From the cell containing the given text, extract its center point as [X, Y] coordinate. 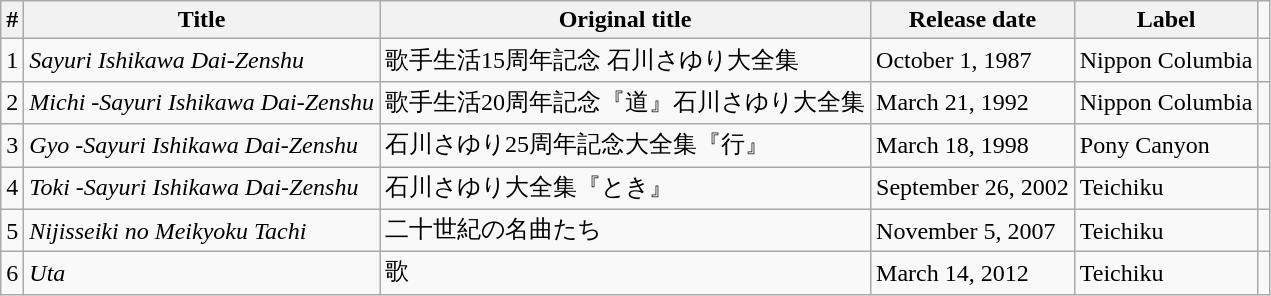
Sayuri Ishikawa Dai-Zenshu [202, 60]
March 21, 1992 [973, 102]
石川さゆり大全集『とき』 [626, 188]
Nijisseiki no Meikyoku Tachi [202, 230]
November 5, 2007 [973, 230]
Michi -Sayuri Ishikawa Dai-Zenshu [202, 102]
Toki -Sayuri Ishikawa Dai-Zenshu [202, 188]
September 26, 2002 [973, 188]
歌手生活20周年記念『道』石川さゆり大全集 [626, 102]
5 [12, 230]
1 [12, 60]
Uta [202, 274]
4 [12, 188]
二十世紀の名曲たち [626, 230]
Gyo -Sayuri Ishikawa Dai-Zenshu [202, 146]
March 18, 1998 [973, 146]
# [12, 20]
3 [12, 146]
March 14, 2012 [973, 274]
歌 [626, 274]
October 1, 1987 [973, 60]
Label [1166, 20]
6 [12, 274]
Pony Canyon [1166, 146]
Title [202, 20]
2 [12, 102]
Original title [626, 20]
石川さゆり25周年記念大全集『行』 [626, 146]
Release date [973, 20]
歌手生活15周年記念 石川さゆり大全集 [626, 60]
